Scan for the cell matching the given text and deliver its (X, Y) coordinate at center. 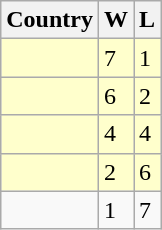
W (116, 20)
L (148, 20)
Country (50, 20)
